Search for the cell housing the specified text and yield its [X, Y] center coordinate. 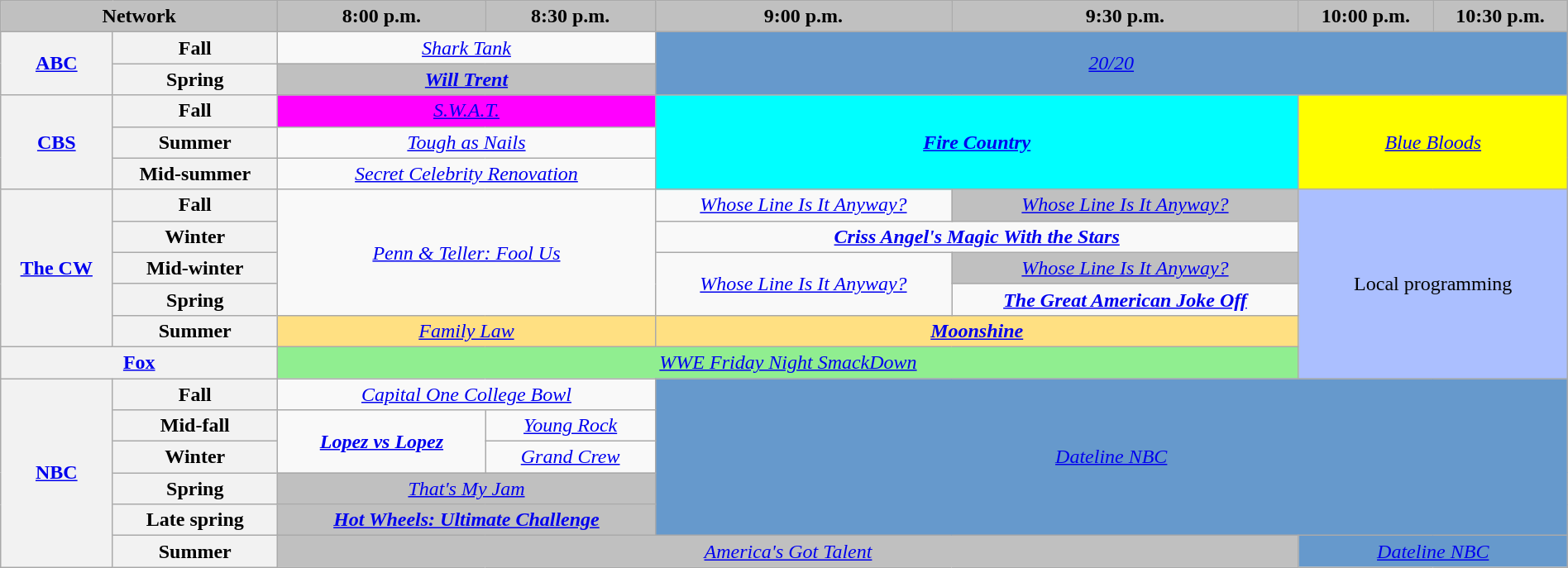
Blue Bloods [1432, 142]
10:00 p.m. [1365, 17]
Mid-fall [195, 426]
Family Law [466, 331]
The CW [56, 268]
Hot Wheels: Ultimate Challenge [466, 520]
9:30 p.m. [1126, 17]
Tough as Nails [466, 142]
Mid-winter [195, 268]
America's Got Talent [788, 551]
Fire Country [977, 142]
Fox [139, 362]
Local programming [1432, 284]
The Great American Joke Off [1126, 299]
Moonshine [977, 331]
Shark Tank [466, 48]
Capital One College Bowl [466, 394]
Lopez vs Lopez [382, 442]
Grand Crew [571, 457]
WWE Friday Night SmackDown [788, 362]
NBC [56, 473]
Penn & Teller: Fool Us [466, 252]
Criss Angel's Magic With the Stars [977, 236]
ABC [56, 64]
CBS [56, 142]
Young Rock [571, 426]
Network [139, 17]
9:00 p.m. [804, 17]
Will Trent [466, 79]
10:30 p.m. [1500, 17]
Late spring [195, 520]
8:00 p.m. [382, 17]
S.W.A.T. [466, 111]
That's My Jam [466, 489]
Mid-summer [195, 174]
20/20 [1111, 64]
Secret Celebrity Renovation [466, 174]
8:30 p.m. [571, 17]
